Scan for the cell matching the given text and deliver its [x, y] coordinate at center. 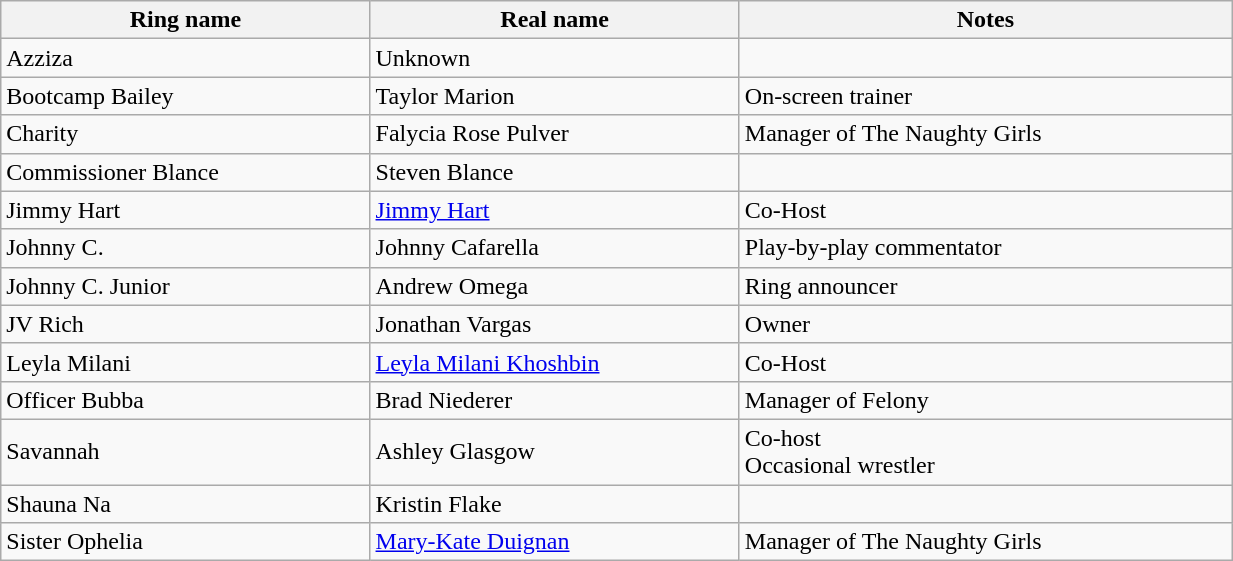
Steven Blance [554, 172]
Falycia Rose Pulver [554, 134]
Johnny Cafarella [554, 248]
Manager of Felony [985, 400]
Brad Niederer [554, 400]
Jonathan Vargas [554, 324]
Savannah [186, 452]
Charity [186, 134]
Unknown [554, 58]
Taylor Marion [554, 96]
Johnny C. Junior [186, 286]
Sister Ophelia [186, 542]
Shauna Na [186, 503]
Ring name [186, 20]
Ring announcer [985, 286]
Commissioner Blance [186, 172]
Bootcamp Bailey [186, 96]
Real name [554, 20]
JV Rich [186, 324]
On-screen trainer [985, 96]
Play-by-play commentator [985, 248]
Johnny C. [186, 248]
Leyla Milani Khoshbin [554, 362]
Kristin Flake [554, 503]
Owner [985, 324]
Co-hostOccasional wrestler [985, 452]
Leyla Milani [186, 362]
Azziza [186, 58]
Ashley Glasgow [554, 452]
Officer Bubba [186, 400]
Andrew Omega [554, 286]
Mary-Kate Duignan [554, 542]
Notes [985, 20]
